Return the (x, y) coordinate for the center point of the cell that contains the specified text.  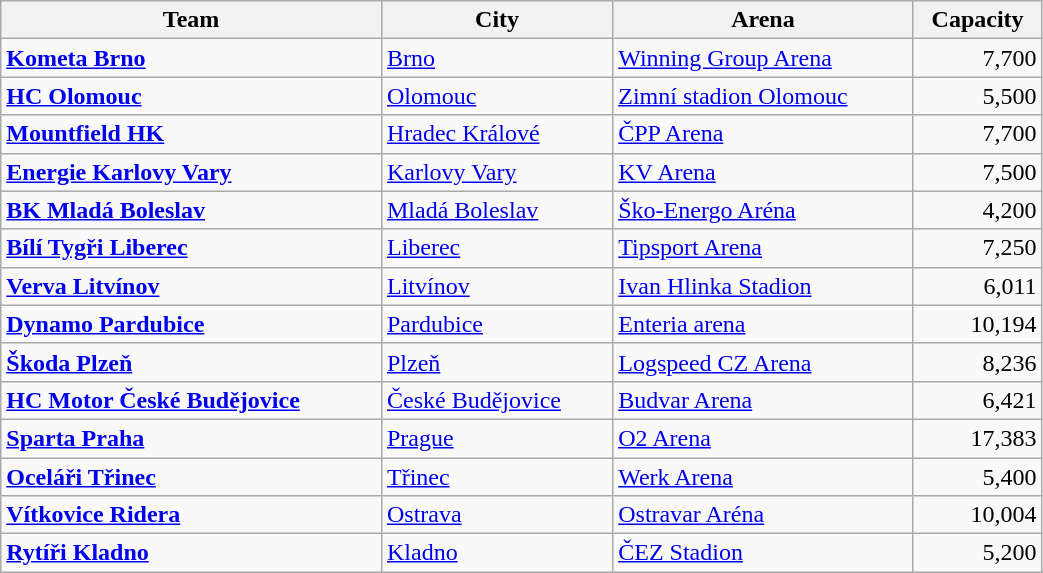
Prague (496, 438)
Olomouc (496, 96)
5,400 (978, 477)
Kladno (496, 553)
Zimní stadion Olomouc (763, 96)
Winning Group Arena (763, 58)
6,421 (978, 400)
Arena (763, 20)
Třinec (496, 477)
Rytíři Kladno (192, 553)
Ostravar Aréna (763, 515)
6,011 (978, 286)
Energie Karlovy Vary (192, 172)
Verva Litvínov (192, 286)
Plzeň (496, 362)
Litvínov (496, 286)
Ško-Energo Aréna (763, 210)
Karlovy Vary (496, 172)
Ostrava (496, 515)
Hradec Králové (496, 134)
7,250 (978, 248)
Kometa Brno (192, 58)
Enteria arena (763, 324)
8,236 (978, 362)
Oceláři Třinec (192, 477)
ČPP Arena (763, 134)
10,004 (978, 515)
17,383 (978, 438)
Dynamo Pardubice (192, 324)
O2 Arena (763, 438)
Liberec (496, 248)
Škoda Plzeň (192, 362)
Brno (496, 58)
Werk Arena (763, 477)
České Budějovice (496, 400)
Team (192, 20)
Mountfield HK (192, 134)
Ivan Hlinka Stadion (763, 286)
HC Motor České Budějovice (192, 400)
Pardubice (496, 324)
ČEZ Stadion (763, 553)
4,200 (978, 210)
Logspeed CZ Arena (763, 362)
Bílí Tygři Liberec (192, 248)
Capacity (978, 20)
KV Arena (763, 172)
City (496, 20)
Tipsport Arena (763, 248)
7,500 (978, 172)
Mladá Boleslav (496, 210)
BK Mladá Boleslav (192, 210)
HC Olomouc (192, 96)
Budvar Arena (763, 400)
5,500 (978, 96)
Sparta Praha (192, 438)
5,200 (978, 553)
Vítkovice Ridera (192, 515)
10,194 (978, 324)
